Output the (X, Y) coordinate of the center of the cell containing the given text.  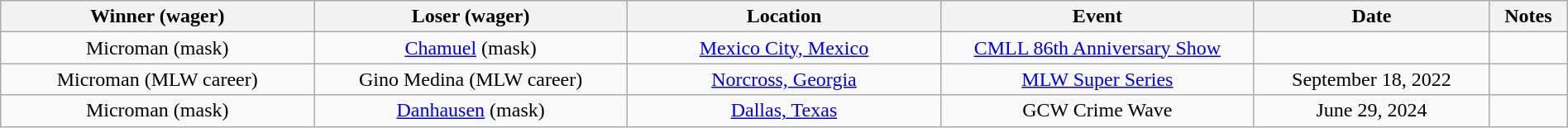
Mexico City, Mexico (784, 48)
Chamuel (mask) (471, 48)
Loser (wager) (471, 17)
Location (784, 17)
Norcross, Georgia (784, 79)
Winner (wager) (157, 17)
Notes (1528, 17)
Dallas, Texas (784, 111)
CMLL 86th Anniversary Show (1097, 48)
MLW Super Series (1097, 79)
September 18, 2022 (1371, 79)
Date (1371, 17)
GCW Crime Wave (1097, 111)
Event (1097, 17)
Microman (MLW career) (157, 79)
Gino Medina (MLW career) (471, 79)
Danhausen (mask) (471, 111)
June 29, 2024 (1371, 111)
